Find where the given text appears and provide that cell's center as [x, y] coordinate. 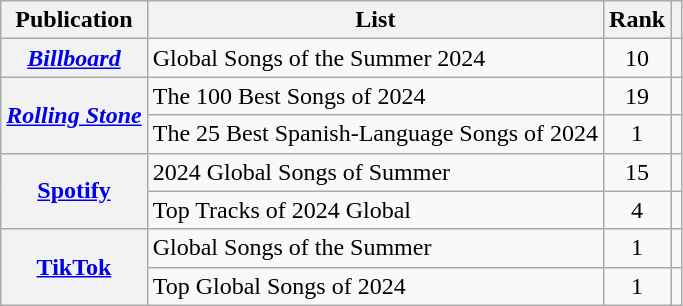
List [375, 20]
Spotify [74, 191]
Global Songs of the Summer 2024 [375, 58]
2024 Global Songs of Summer [375, 172]
15 [638, 172]
Global Songs of the Summer [375, 248]
19 [638, 96]
4 [638, 210]
The 100 Best Songs of 2024 [375, 96]
Publication [74, 20]
Top Global Songs of 2024 [375, 286]
Top Tracks of 2024 Global [375, 210]
Billboard [74, 58]
10 [638, 58]
The 25 Best Spanish-Language Songs of 2024 [375, 134]
Rank [638, 20]
TikTok [74, 267]
Rolling Stone [74, 115]
